Find where the given text appears and provide that cell's center as [x, y] coordinate. 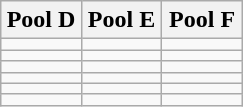
Pool F [202, 20]
Pool D [42, 20]
Pool E [122, 20]
